Find where the given text appears and provide that cell's center as [x, y] coordinate. 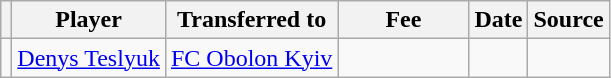
Transferred to [251, 20]
FC Obolon Kyiv [251, 58]
Date [498, 20]
Denys Teslyuk [89, 58]
Player [89, 20]
Fee [404, 20]
Source [568, 20]
